Locate the cell with the specified text and output its (x, y) center coordinate. 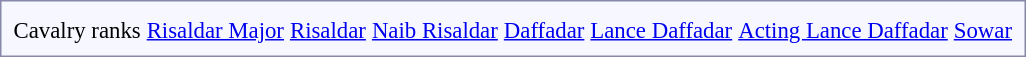
Sowar (982, 30)
Risaldar Major (215, 30)
Lance Daffadar (662, 30)
Daffadar (544, 30)
Naib Risaldar (434, 30)
Risaldar (328, 30)
Cavalry ranks (77, 30)
Acting Lance Daffadar (844, 30)
